Return [x, y] of the center of cell containing provided text 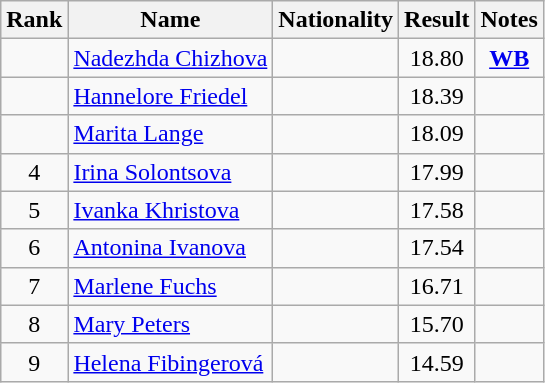
Result [437, 20]
17.54 [437, 248]
Nationality [336, 20]
14.59 [437, 362]
16.71 [437, 286]
Irina Solontsova [170, 172]
17.58 [437, 210]
17.99 [437, 172]
Name [170, 20]
Marita Lange [170, 134]
Hannelore Friedel [170, 96]
Nadezhda Chizhova [170, 58]
Rank [34, 20]
WB [509, 58]
Antonina Ivanova [170, 248]
Marlene Fuchs [170, 286]
18.80 [437, 58]
5 [34, 210]
Helena Fibingerová [170, 362]
Ivanka Khristova [170, 210]
7 [34, 286]
15.70 [437, 324]
9 [34, 362]
8 [34, 324]
4 [34, 172]
Mary Peters [170, 324]
6 [34, 248]
Notes [509, 20]
18.39 [437, 96]
18.09 [437, 134]
